Detect which cell encompasses the target text, then output its [x, y] center coordinate. 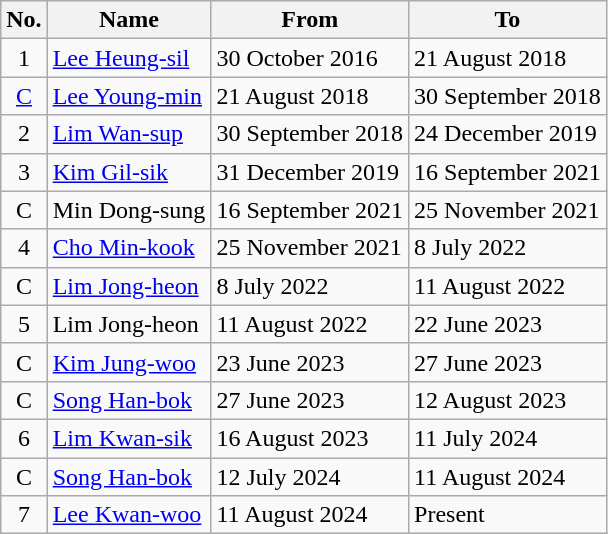
Kim Gil-sik [129, 172]
16 August 2023 [310, 438]
Cho Min-kook [129, 248]
23 June 2023 [310, 362]
30 October 2016 [310, 58]
Kim Jung-woo [129, 362]
6 [24, 438]
2 [24, 134]
1 [24, 58]
To [508, 20]
Lee Heung-sil [129, 58]
11 July 2024 [508, 438]
Lee Kwan-woo [129, 515]
Lee Young-min [129, 96]
Present [508, 515]
5 [24, 324]
22 June 2023 [508, 324]
12 July 2024 [310, 477]
7 [24, 515]
Min Dong-sung [129, 210]
Name [129, 20]
Lim Kwan-sik [129, 438]
3 [24, 172]
From [310, 20]
31 December 2019 [310, 172]
No. [24, 20]
12 August 2023 [508, 400]
24 December 2019 [508, 134]
Lim Wan-sup [129, 134]
4 [24, 248]
